Provide the [X, Y] coordinate of the cell's center where the given text is located.  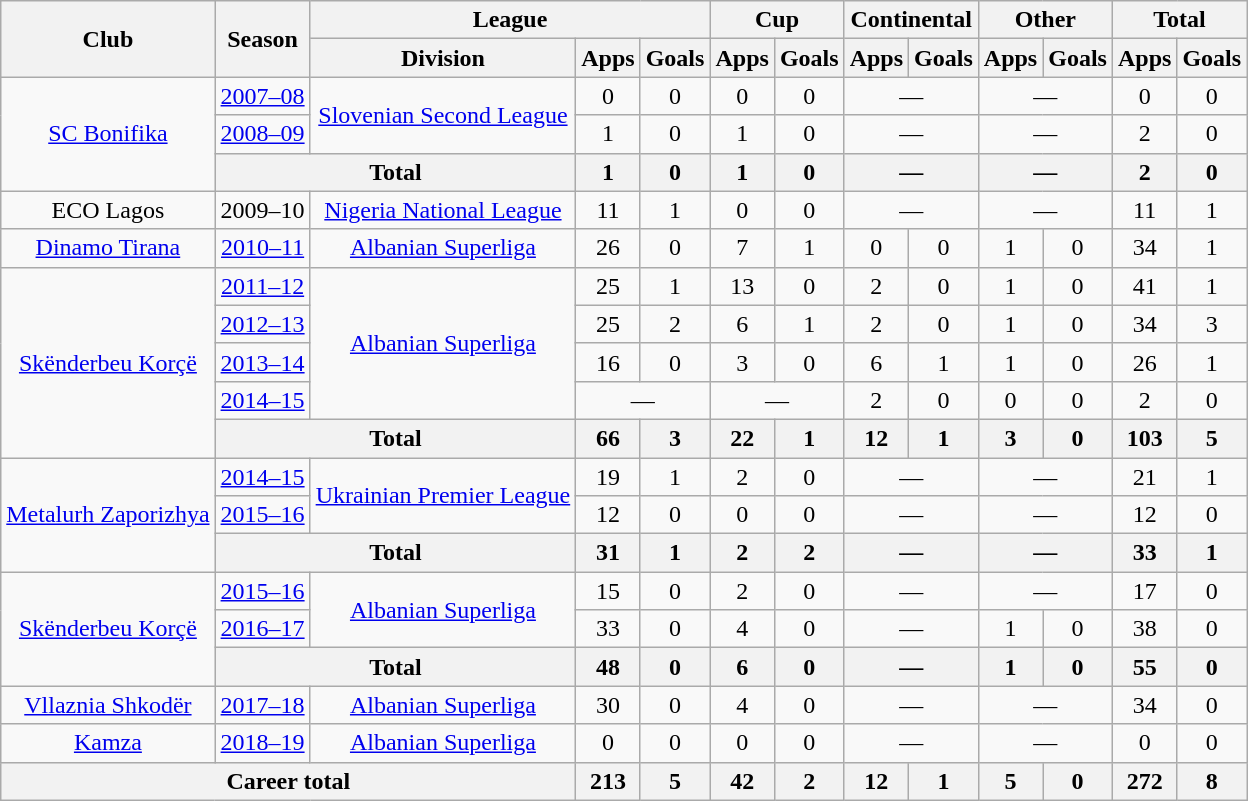
41 [1144, 286]
42 [742, 781]
21 [1144, 477]
2010–11 [262, 248]
Nigeria National League [443, 210]
19 [608, 477]
Career total [288, 781]
Season [262, 39]
13 [742, 286]
2016–17 [262, 629]
Cup [777, 20]
16 [608, 362]
SC Bonifika [108, 134]
272 [1144, 781]
2012–13 [262, 324]
48 [608, 667]
213 [608, 781]
ECO Lagos [108, 210]
103 [1144, 438]
2007–08 [262, 96]
15 [608, 591]
Continental [911, 20]
2008–09 [262, 134]
55 [1144, 667]
30 [608, 705]
Ukrainian Premier League [443, 496]
2011–12 [262, 286]
38 [1144, 629]
22 [742, 438]
2009–10 [262, 210]
2018–19 [262, 743]
Kamza [108, 743]
8 [1212, 781]
Vllaznia Shkodër [108, 705]
Club [108, 39]
2017–18 [262, 705]
League [510, 20]
Slovenian Second League [443, 115]
66 [608, 438]
Metalurh Zaporizhya [108, 515]
Other [1045, 20]
7 [742, 248]
17 [1144, 591]
31 [608, 553]
Division [443, 58]
2013–14 [262, 362]
Dinamo Tirana [108, 248]
